From the cell containing the given text, extract its center point as [x, y] coordinate. 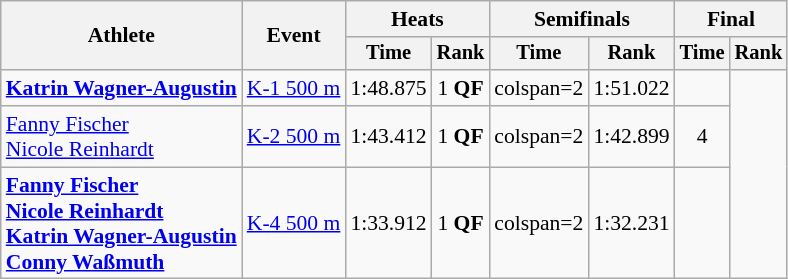
1:48.875 [388, 88]
K-2 500 m [294, 136]
K-1 500 m [294, 88]
1:43.412 [388, 136]
1:33.912 [388, 223]
Fanny FischerNicole ReinhardtKatrin Wagner-AugustinConny Waßmuth [122, 223]
Event [294, 36]
1:42.899 [631, 136]
Final [731, 19]
4 [702, 136]
Fanny FischerNicole Reinhardt [122, 136]
Katrin Wagner-Augustin [122, 88]
Semifinals [582, 19]
Heats [417, 19]
1:32.231 [631, 223]
K-4 500 m [294, 223]
1:51.022 [631, 88]
Athlete [122, 36]
